Locate the cell with the specified text and output its (X, Y) center coordinate. 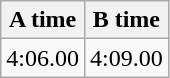
4:06.00 (43, 58)
B time (126, 20)
4:09.00 (126, 58)
A time (43, 20)
